Identify which cell holds the provided text, then report its (x, y) central coordinate. 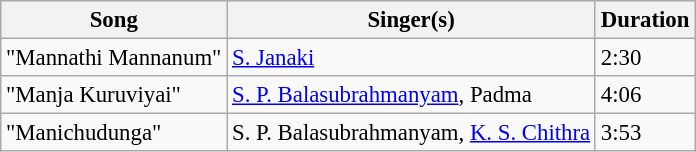
Song (114, 20)
"Mannathi Mannanum" (114, 58)
2:30 (644, 58)
3:53 (644, 133)
4:06 (644, 95)
"Manichudunga" (114, 133)
S. P. Balasubrahmanyam, Padma (412, 95)
Singer(s) (412, 20)
"Manja Kuruviyai" (114, 95)
S. Janaki (412, 58)
S. P. Balasubrahmanyam, K. S. Chithra (412, 133)
Duration (644, 20)
